Output the (X, Y) coordinate of the center of the cell containing the given text.  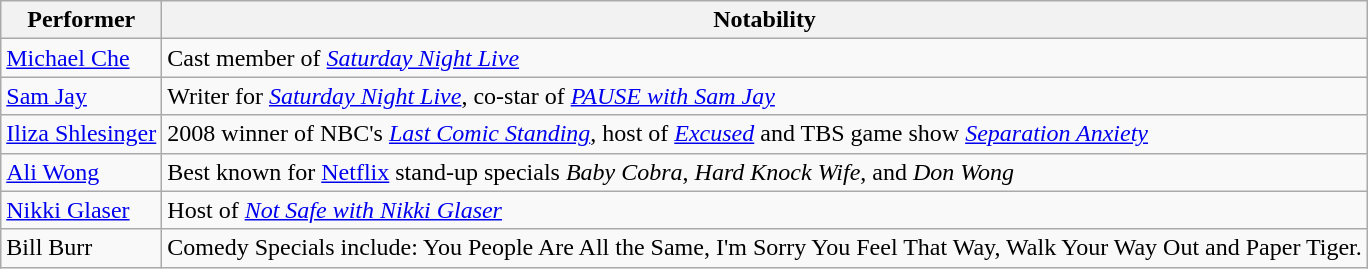
Host of Not Safe with Nikki Glaser (765, 210)
Writer for Saturday Night Live, co-star of PAUSE with Sam Jay (765, 96)
Iliza Shlesinger (82, 134)
2008 winner of NBC's Last Comic Standing, host of Excused and TBS game show Separation Anxiety (765, 134)
Cast member of Saturday Night Live (765, 58)
Michael Che (82, 58)
Nikki Glaser (82, 210)
Performer (82, 20)
Best known for Netflix stand-up specials Baby Cobra, Hard Knock Wife, and Don Wong (765, 172)
Notability (765, 20)
Comedy Specials include: You People Are All the Same, I'm Sorry You Feel That Way, Walk Your Way Out and Paper Tiger. (765, 248)
Bill Burr (82, 248)
Sam Jay (82, 96)
Ali Wong (82, 172)
